Search for the cell housing the specified text and yield its (x, y) center coordinate. 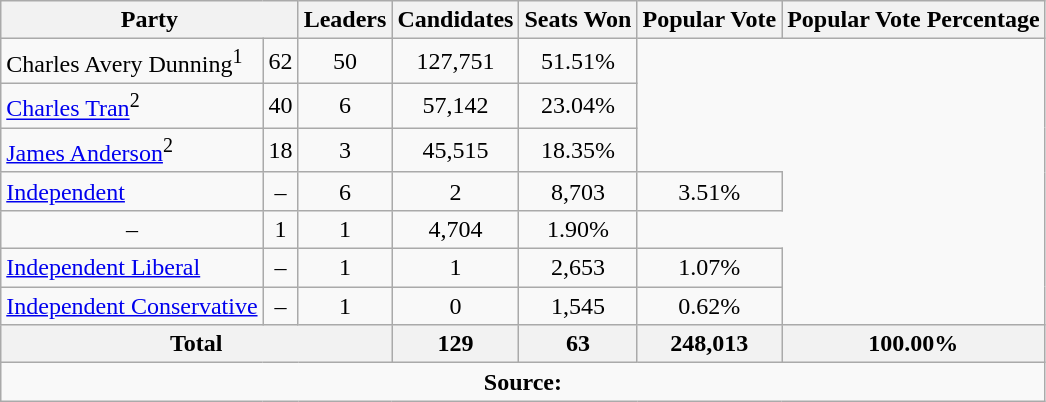
Seats Won (578, 20)
4,704 (456, 230)
23.04% (578, 106)
1,545 (578, 306)
Charles Avery Dunning1 (132, 62)
45,515 (456, 150)
Popular Vote (710, 20)
Independent Conservative (132, 306)
James Anderson2 (132, 150)
18 (280, 150)
50 (345, 62)
129 (456, 344)
8,703 (578, 191)
127,751 (456, 62)
Popular Vote Percentage (914, 20)
Candidates (456, 20)
62 (280, 62)
Charles Tran2 (132, 106)
2 (456, 191)
Total (196, 344)
40 (280, 106)
18.35% (578, 150)
Independent (132, 191)
57,142 (456, 106)
Independent Liberal (132, 268)
1.07% (710, 268)
3 (345, 150)
100.00% (914, 344)
Party (150, 20)
1.90% (578, 230)
3.51% (710, 191)
63 (578, 344)
0.62% (710, 306)
Source: (523, 382)
2,653 (578, 268)
51.51% (578, 62)
Leaders (345, 20)
248,013 (710, 344)
0 (456, 306)
